Identify which cell holds the provided text, then report its (X, Y) central coordinate. 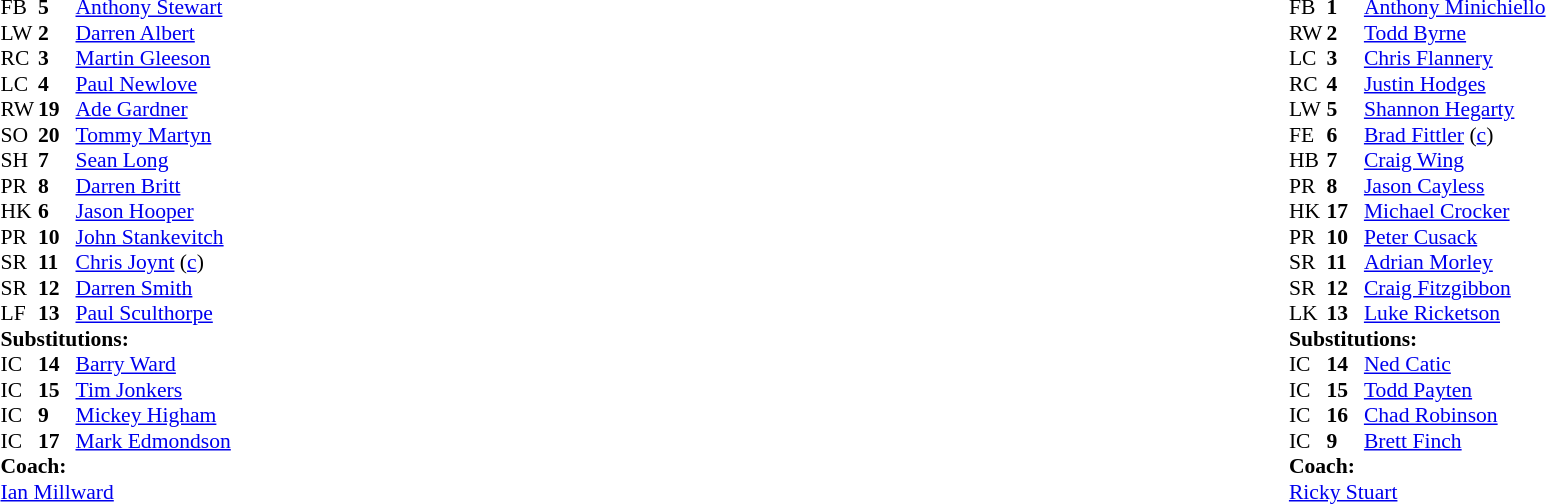
Peter Cusack (1455, 237)
Todd Payten (1455, 390)
Todd Byrne (1455, 33)
HB (1308, 161)
Jason Cayless (1455, 186)
Chris Flannery (1455, 59)
Tim Jonkers (154, 390)
19 (57, 109)
Barry Ward (154, 365)
Ned Catic (1455, 365)
Paul Sculthorpe (154, 313)
FE (1308, 135)
LF (19, 313)
LK (1308, 313)
Tommy Martyn (154, 135)
Darren Britt (154, 186)
5 (1345, 109)
Mickey Higham (154, 415)
Brad Fittler (c) (1455, 135)
Ade Gardner (154, 109)
Craig Wing (1455, 161)
Michael Crocker (1455, 211)
Luke Ricketson (1455, 313)
Darren Albert (154, 33)
Jason Hooper (154, 211)
Sean Long (154, 161)
20 (57, 135)
Chris Joynt (c) (154, 263)
Justin Hodges (1455, 84)
SH (19, 161)
16 (1345, 415)
Adrian Morley (1455, 263)
Mark Edmondson (154, 441)
Chad Robinson (1455, 415)
Craig Fitzgibbon (1455, 288)
Darren Smith (154, 288)
Paul Newlove (154, 84)
SO (19, 135)
Brett Finch (1455, 441)
Martin Gleeson (154, 59)
John Stankevitch (154, 237)
Shannon Hegarty (1455, 109)
